Return (X, Y) of the center of cell containing provided text 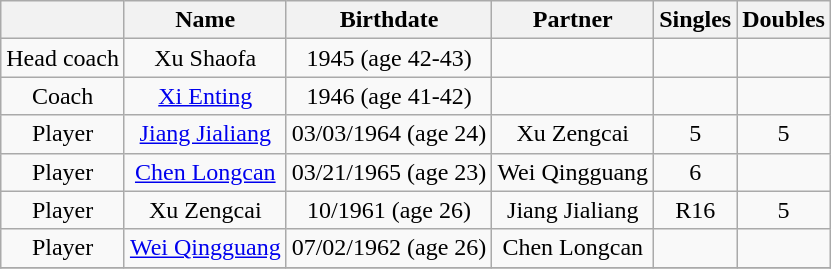
Partner (573, 20)
1946 (age 41-42) (389, 96)
03/21/1965 (age 23) (389, 172)
Head coach (63, 58)
Coach (63, 96)
6 (696, 172)
07/02/1962 (age 26) (389, 248)
1945 (age 42-43) (389, 58)
R16 (696, 210)
Xu Shaofa (205, 58)
Name (205, 20)
Doubles (784, 20)
10/1961 (age 26) (389, 210)
Singles (696, 20)
Birthdate (389, 20)
Xi Enting (205, 96)
03/03/1964 (age 24) (389, 134)
